Return [x, y] of the center of cell containing provided text 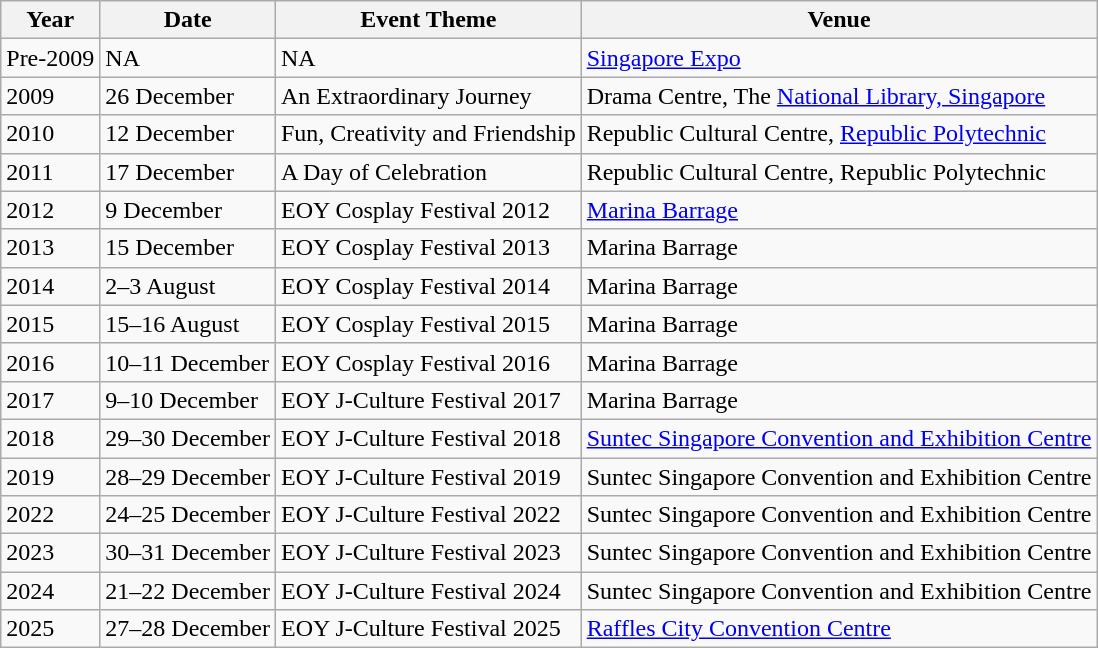
2013 [50, 248]
2015 [50, 324]
17 December [188, 172]
Drama Centre, The National Library, Singapore [839, 96]
2022 [50, 515]
10–11 December [188, 362]
EOY J-Culture Festival 2024 [428, 591]
EOY J-Culture Festival 2022 [428, 515]
30–31 December [188, 553]
EOY Cosplay Festival 2015 [428, 324]
2023 [50, 553]
15–16 August [188, 324]
9–10 December [188, 400]
An Extraordinary Journey [428, 96]
9 December [188, 210]
A Day of Celebration [428, 172]
2–3 August [188, 286]
29–30 December [188, 438]
28–29 December [188, 477]
Fun, Creativity and Friendship [428, 134]
EOY Cosplay Festival 2012 [428, 210]
Date [188, 20]
Venue [839, 20]
2025 [50, 629]
Year [50, 20]
Pre-2009 [50, 58]
EOY Cosplay Festival 2016 [428, 362]
21–22 December [188, 591]
26 December [188, 96]
2009 [50, 96]
EOY J-Culture Festival 2025 [428, 629]
2010 [50, 134]
2011 [50, 172]
EOY J-Culture Festival 2023 [428, 553]
Event Theme [428, 20]
EOY J-Culture Festival 2017 [428, 400]
2024 [50, 591]
2017 [50, 400]
15 December [188, 248]
2018 [50, 438]
EOY Cosplay Festival 2014 [428, 286]
12 December [188, 134]
24–25 December [188, 515]
27–28 December [188, 629]
2019 [50, 477]
EOY J-Culture Festival 2019 [428, 477]
EOY Cosplay Festival 2013 [428, 248]
EOY J-Culture Festival 2018 [428, 438]
Singapore Expo [839, 58]
2014 [50, 286]
Raffles City Convention Centre [839, 629]
2016 [50, 362]
2012 [50, 210]
